Detect which cell encompasses the target text, then output its [x, y] center coordinate. 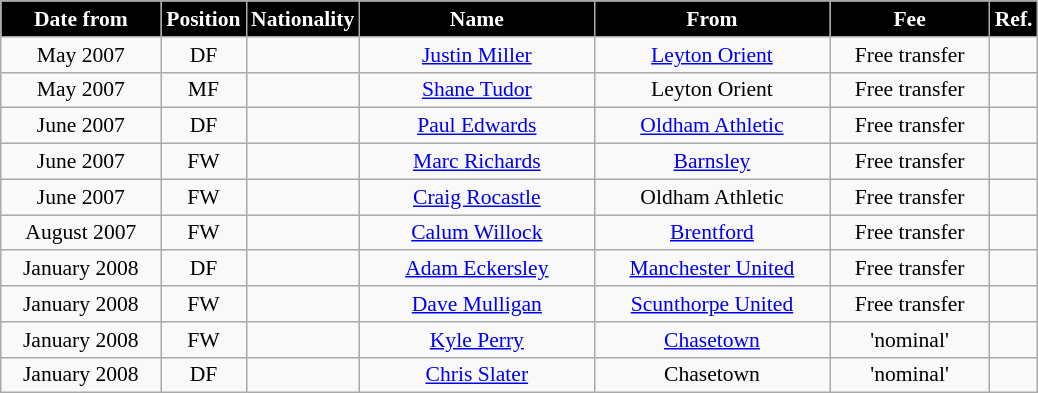
Manchester United [712, 269]
MF [204, 90]
Paul Edwards [476, 126]
Dave Mulligan [476, 304]
Brentford [712, 233]
Ref. [1014, 19]
Shane Tudor [476, 90]
Position [204, 19]
Date from [81, 19]
August 2007 [81, 233]
Craig Rocastle [476, 197]
Name [476, 19]
From [712, 19]
Scunthorpe United [712, 304]
Marc Richards [476, 162]
Nationality [302, 19]
Justin Miller [476, 55]
Chris Slater [476, 375]
Calum Willock [476, 233]
Kyle Perry [476, 340]
Adam Eckersley [476, 269]
Fee [910, 19]
Barnsley [712, 162]
